Extract the [X, Y] coordinate from the center of the cell holding the provided text.  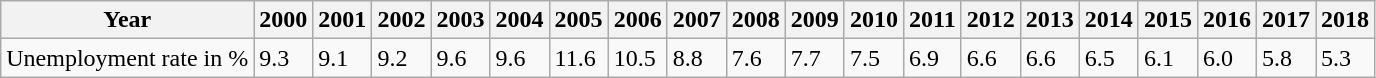
2006 [638, 20]
2004 [520, 20]
7.7 [814, 58]
2015 [1168, 20]
5.8 [1286, 58]
2010 [874, 20]
7.6 [756, 58]
8.8 [696, 58]
2016 [1226, 20]
2005 [578, 20]
2017 [1286, 20]
7.5 [874, 58]
2002 [402, 20]
Year [128, 20]
6.1 [1168, 58]
2012 [990, 20]
2014 [1108, 20]
2008 [756, 20]
5.3 [1346, 58]
2013 [1050, 20]
2001 [342, 20]
6.9 [932, 58]
9.2 [402, 58]
2011 [932, 20]
2018 [1346, 20]
9.1 [342, 58]
Unemployment rate in % [128, 58]
6.5 [1108, 58]
10.5 [638, 58]
2000 [284, 20]
2009 [814, 20]
11.6 [578, 58]
2007 [696, 20]
9.3 [284, 58]
2003 [460, 20]
6.0 [1226, 58]
